From the cell containing the given text, extract its center point as [X, Y] coordinate. 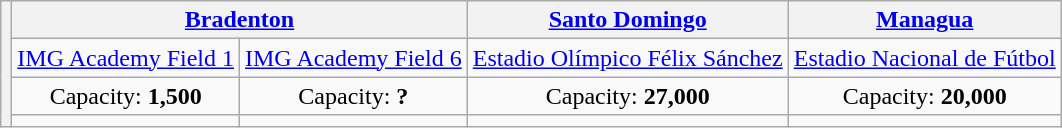
Bradenton [240, 20]
Capacity: 20,000 [924, 96]
Estadio Olímpico Félix Sánchez [628, 58]
Capacity: 27,000 [628, 96]
Santo Domingo [628, 20]
Estadio Nacional de Fútbol [924, 58]
Capacity: ? [354, 96]
Capacity: 1,500 [126, 96]
IMG Academy Field 1 [126, 58]
IMG Academy Field 6 [354, 58]
Managua [924, 20]
